Determine the (X, Y) coordinate at the center of the cell enclosing the given text.  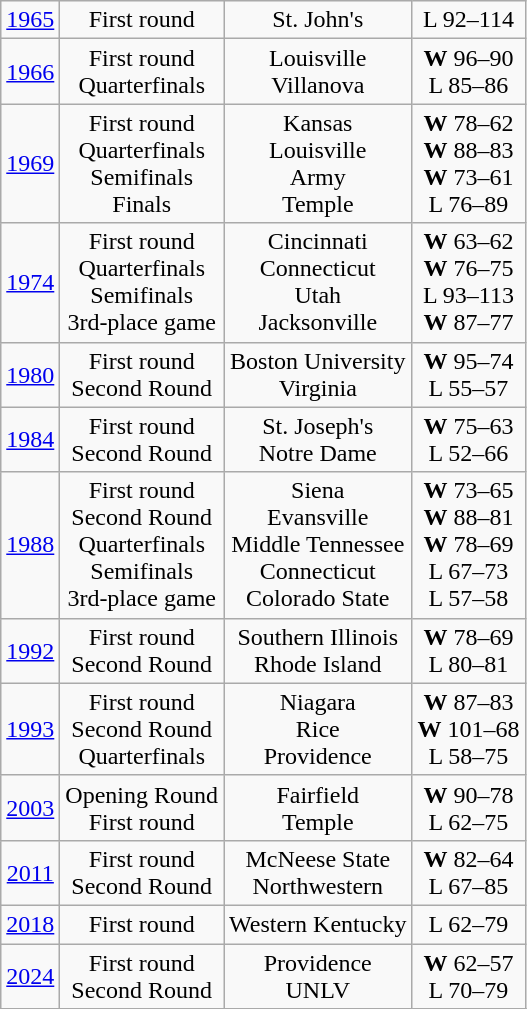
2011 (30, 872)
NiagaraRiceProvidence (318, 729)
1988 (30, 545)
2024 (30, 976)
Southern IllinoisRhode Island (318, 650)
1969 (30, 164)
ProvidenceUNLV (318, 976)
W 96–90L 85–86 (468, 72)
KansasLouisvilleArmyTemple (318, 164)
L 62–79 (468, 924)
W 73–65W 88–81W 78–69L 67–73L 57–58 (468, 545)
1993 (30, 729)
Western Kentucky (318, 924)
L 92–114 (468, 20)
St. John's (318, 20)
First roundQuarterfinalsSemifinals3rd-place game (142, 282)
W 75–63L 52–66 (468, 440)
2018 (30, 924)
W 87–83W 101–68L 58–75 (468, 729)
McNeese StateNorthwestern (318, 872)
St. Joseph'sNotre Dame (318, 440)
1992 (30, 650)
W 82–64L 67–85 (468, 872)
1974 (30, 282)
1965 (30, 20)
W 90–78L 62–75 (468, 808)
W 78–69L 80–81 (468, 650)
Boston UniversityVirginia (318, 374)
1984 (30, 440)
2003 (30, 808)
FairfieldTemple (318, 808)
First roundSecond RoundQuarterfinals (142, 729)
LouisvilleVillanova (318, 72)
First roundQuarterfinals (142, 72)
CincinnatiConnecticutUtahJacksonville (318, 282)
First roundSecond RoundQuarterfinalsSemifinals3rd-place game (142, 545)
W 95–74L 55–57 (468, 374)
First roundQuarterfinalsSemifinalsFinals (142, 164)
W 62–57L 70–79 (468, 976)
1966 (30, 72)
W 78–62W 88–83W 73–61L 76–89 (468, 164)
SienaEvansvilleMiddle TennesseeConnecticutColorado State (318, 545)
1980 (30, 374)
W 63–62W 76–75L 93–113W 87–77 (468, 282)
Opening RoundFirst round (142, 808)
